Search for the cell housing the specified text and yield its [X, Y] center coordinate. 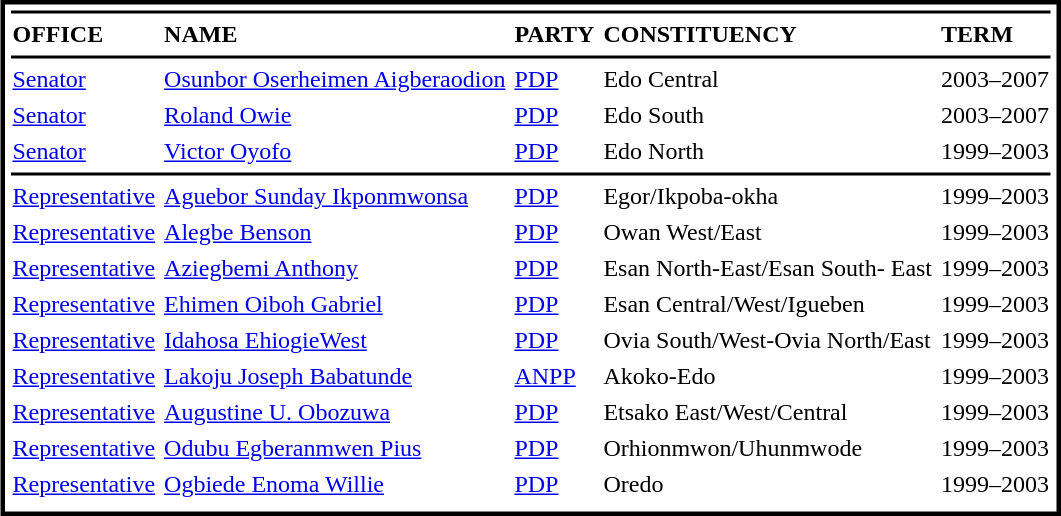
Augustine U. Obozuwa [335, 413]
Akoko-Edo [768, 377]
Edo Central [768, 79]
Oredo [768, 485]
Victor Oyofo [335, 151]
Idahosa EhiogieWest [335, 341]
Edo North [768, 151]
Etsako East/West/Central [768, 413]
OFFICE [84, 35]
TERM [996, 35]
Aguebor Sunday Ikponmwonsa [335, 197]
PARTY [554, 35]
Odubu Egberanmwen Pius [335, 449]
Ehimen Oiboh Gabriel [335, 305]
Orhionmwon/Uhunmwode [768, 449]
Aziegbemi Anthony [335, 269]
Edo South [768, 115]
Esan Central/West/Igueben [768, 305]
Egor/Ikpoba-okha [768, 197]
Lakoju Joseph Babatunde [335, 377]
Roland Owie [335, 115]
Alegbe Benson [335, 233]
Ovia South/West-Ovia North/East [768, 341]
Ogbiede Enoma Willie [335, 485]
Esan North-East/Esan South- East [768, 269]
CONSTITUENCY [768, 35]
NAME [335, 35]
Owan West/East [768, 233]
Osunbor Oserheimen Aigberaodion [335, 79]
ANPP [554, 377]
